Return the [x, y] coordinate for the center point of the cell that contains the specified text.  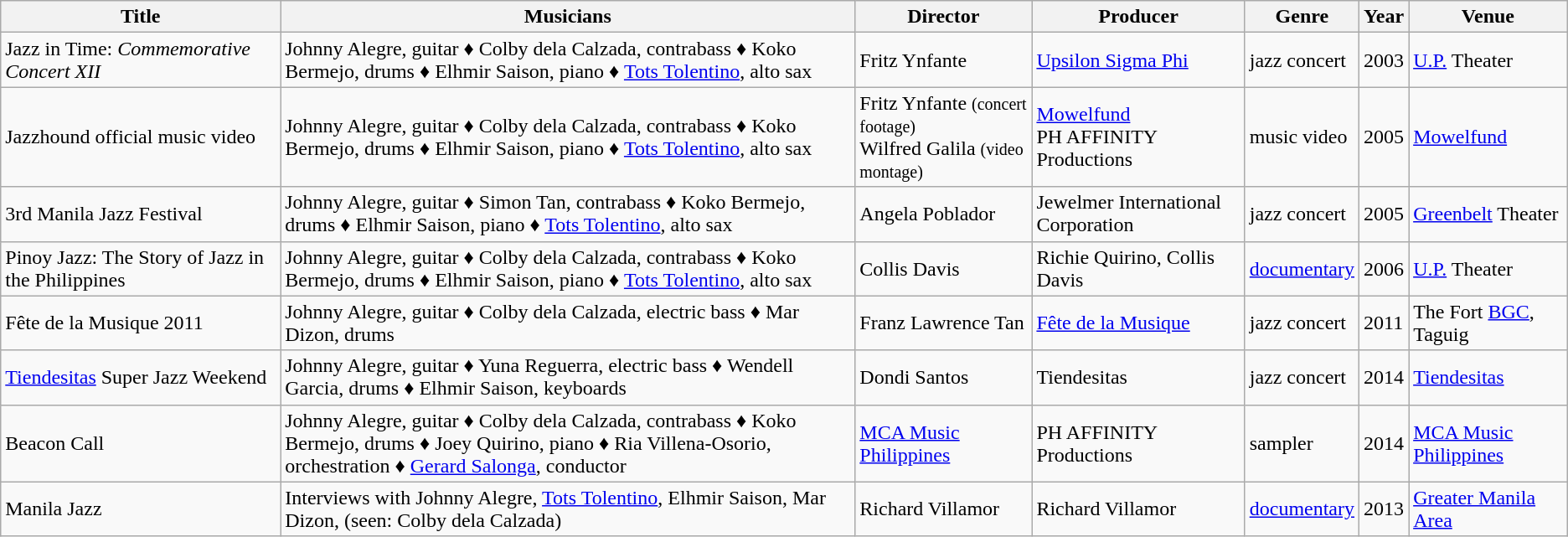
Fritz Ynfante [943, 60]
MowelfundPH AFFINITY Productions [1138, 137]
Producer [1138, 17]
Fritz Ynfante (concert footage)Wilfred Galila (video montage) [943, 137]
3rd Manila Jazz Festival [141, 214]
2013 [1384, 509]
2011 [1384, 323]
Genre [1302, 17]
Greater Manila Area [1488, 509]
Beacon Call [141, 443]
Johnny Alegre, guitar ♦ Colby dela Calzada, electric bass ♦ Mar Dizon, drums [568, 323]
2006 [1384, 268]
Title [141, 17]
Upsilon Sigma Phi [1138, 60]
PH AFFINITY Productions [1138, 443]
Musicians [568, 17]
Jazz in Time: Commemorative Concert XII [141, 60]
Fête de la Musique [1138, 323]
Johnny Alegre, guitar ♦ Simon Tan, contrabass ♦ Koko Bermejo, drums ♦ Elhmir Saison, piano ♦ Tots Tolentino, alto sax [568, 214]
Venue [1488, 17]
Collis Davis [943, 268]
The Fort BGC, Taguig [1488, 323]
music video [1302, 137]
Richie Quirino, Collis Davis [1138, 268]
Fête de la Musique 2011 [141, 323]
Jewelmer International Corporation [1138, 214]
Greenbelt Theater [1488, 214]
Franz Lawrence Tan [943, 323]
Mowelfund [1488, 137]
Director [943, 17]
Pinoy Jazz: The Story of Jazz in the Philippines [141, 268]
Angela Poblador [943, 214]
Jazzhound official music video [141, 137]
Manila Jazz [141, 509]
sampler [1302, 443]
Year [1384, 17]
Interviews with Johnny Alegre, Tots Tolentino, Elhmir Saison, Mar Dizon, (seen: Colby dela Calzada) [568, 509]
Johnny Alegre, guitar ♦ Yuna Reguerra, electric bass ♦ Wendell Garcia, drums ♦ Elhmir Saison, keyboards [568, 377]
Dondi Santos [943, 377]
Tiendesitas Super Jazz Weekend [141, 377]
2003 [1384, 60]
